Detect which cell encompasses the target text, then output its (X, Y) center coordinate. 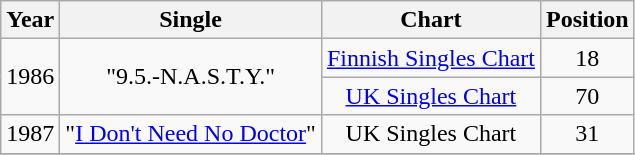
1987 (30, 134)
Single (191, 20)
Position (587, 20)
Finnish Singles Chart (430, 58)
"9.5.-N.A.S.T.Y." (191, 77)
70 (587, 96)
Chart (430, 20)
Year (30, 20)
31 (587, 134)
"I Don't Need No Doctor" (191, 134)
1986 (30, 77)
18 (587, 58)
